Determine the (x, y) coordinate at the center of the cell enclosing the given text.  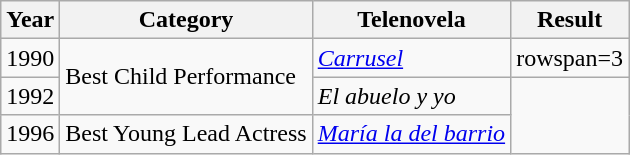
Result (570, 20)
1996 (30, 134)
1990 (30, 58)
María la del barrio (411, 134)
Telenovela (411, 20)
Best Young Lead Actress (186, 134)
rowspan=3 (570, 58)
Carrusel (411, 58)
Category (186, 20)
Year (30, 20)
El abuelo y yo (411, 96)
1992 (30, 96)
Best Child Performance (186, 77)
